Find where the given text appears and provide that cell's center as (X, Y) coordinate. 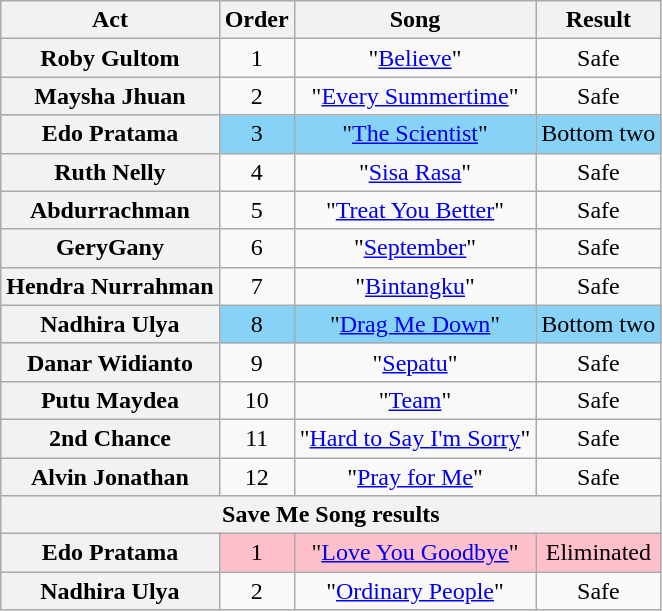
11 (256, 438)
Ruth Nelly (110, 172)
"Team" (415, 400)
Hendra Nurrahman (110, 286)
3 (256, 134)
"Believe" (415, 58)
6 (256, 248)
12 (256, 477)
Save Me Song results (331, 515)
"Ordinary People" (415, 591)
Putu Maydea (110, 400)
4 (256, 172)
"Pray for Me" (415, 477)
2nd Chance (110, 438)
Maysha Jhuan (110, 96)
"Bintangku" (415, 286)
"Sisa Rasa" (415, 172)
Roby Gultom (110, 58)
Song (415, 20)
Abdurrachman (110, 210)
"Love You Goodbye" (415, 553)
"Every Summertime" (415, 96)
"Treat You Better" (415, 210)
"The Scientist" (415, 134)
Danar Widianto (110, 362)
5 (256, 210)
"Drag Me Down" (415, 324)
"Hard to Say I'm Sorry" (415, 438)
7 (256, 286)
GeryGany (110, 248)
9 (256, 362)
Result (598, 20)
"September" (415, 248)
Act (110, 20)
10 (256, 400)
"Sepatu" (415, 362)
Eliminated (598, 553)
8 (256, 324)
Alvin Jonathan (110, 477)
Order (256, 20)
